Extract the (x, y) coordinate from the center of the cell holding the provided text.  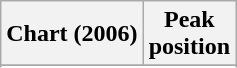
Peakposition (189, 34)
Chart (2006) (72, 34)
